Identify which cell holds the provided text, then report its [x, y] central coordinate. 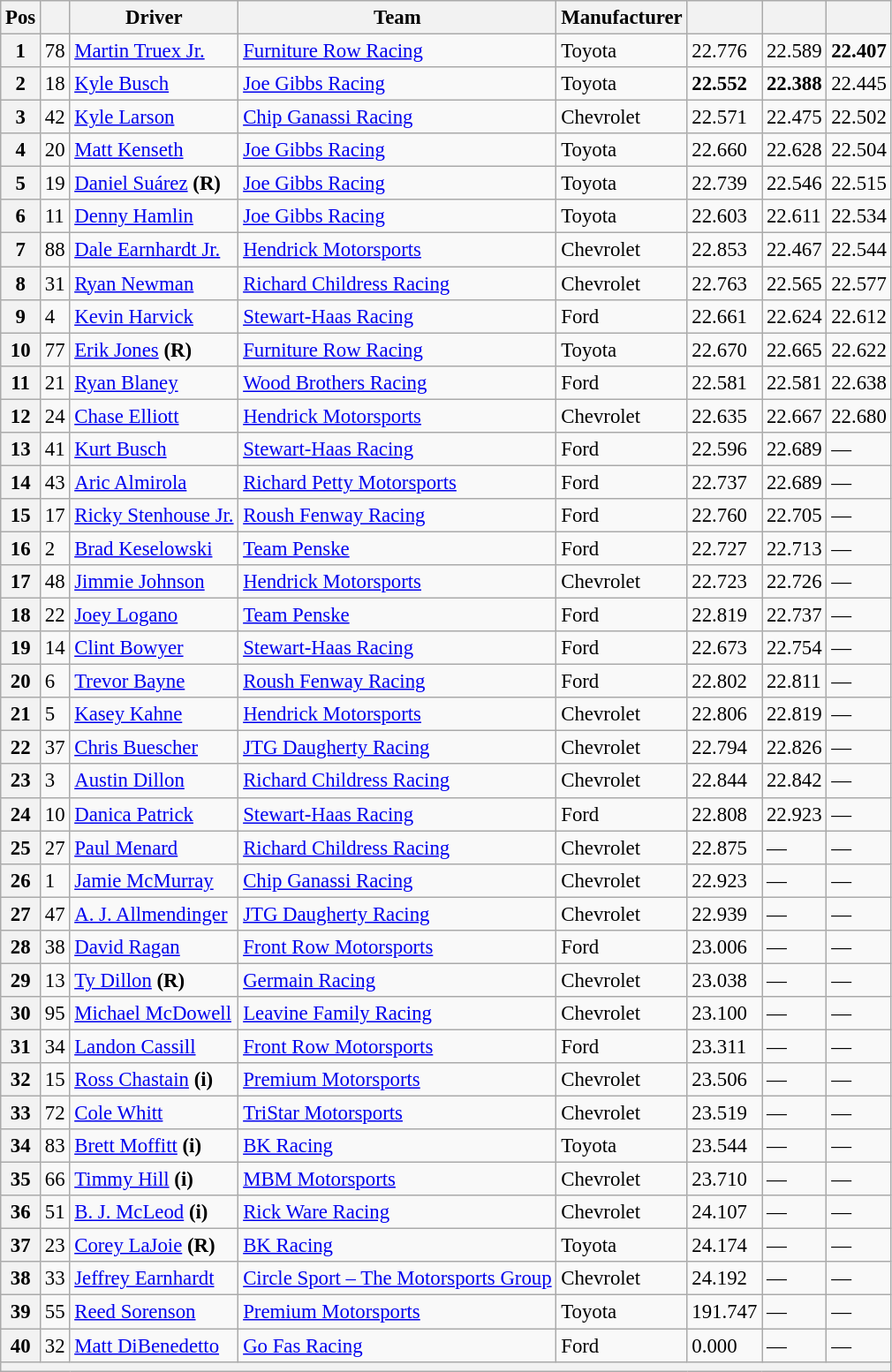
Landon Cassill [154, 1046]
22.811 [795, 682]
Germain Racing [397, 980]
David Ragan [154, 947]
35 [21, 1180]
Brad Keselowski [154, 548]
191.747 [724, 1312]
39 [21, 1312]
Corey LaJoie (R) [154, 1246]
22.667 [795, 416]
Go Fas Racing [397, 1346]
22.802 [724, 682]
Kyle Larson [154, 117]
23.544 [724, 1146]
Martin Truex Jr. [154, 51]
Aric Almirola [154, 482]
22.534 [858, 216]
26 [21, 880]
25 [21, 848]
22.577 [858, 283]
Paul Menard [154, 848]
Kurt Busch [154, 449]
Trevor Bayne [154, 682]
22.596 [724, 449]
Timmy Hill (i) [154, 1180]
Ryan Blaney [154, 382]
22.515 [858, 184]
22.673 [724, 648]
72 [55, 1113]
22.660 [724, 150]
Ryan Newman [154, 283]
Ty Dillon (R) [154, 980]
Circle Sport – The Motorsports Group [397, 1279]
22.661 [724, 316]
22.705 [795, 516]
22.407 [858, 51]
22.504 [858, 150]
30 [21, 1014]
40 [21, 1346]
22.628 [795, 150]
Michael McDowell [154, 1014]
Ricky Stenhouse Jr. [154, 516]
Matt DiBenedetto [154, 1346]
28 [21, 947]
41 [55, 449]
23.100 [724, 1014]
22.842 [795, 781]
Chase Elliott [154, 416]
16 [21, 548]
Driver [154, 18]
Richard Petty Motorsports [397, 482]
Manufacturer [622, 18]
22.475 [795, 117]
22.611 [795, 216]
Brett Moffitt (i) [154, 1146]
22.467 [795, 250]
22.670 [724, 350]
Joey Logano [154, 615]
22.853 [724, 250]
Wood Brothers Racing [397, 382]
22.665 [795, 350]
MBM Motorsports [397, 1180]
43 [55, 482]
Kyle Busch [154, 84]
22.739 [724, 184]
Rick Ware Racing [397, 1212]
66 [55, 1180]
51 [55, 1212]
55 [55, 1312]
9 [21, 316]
Team [397, 18]
0.000 [724, 1346]
22.622 [858, 350]
Cole Whitt [154, 1113]
Austin Dillon [154, 781]
Kasey Kahne [154, 714]
23.311 [724, 1046]
23.006 [724, 947]
22.589 [795, 51]
83 [55, 1146]
95 [55, 1014]
22.552 [724, 84]
22.624 [795, 316]
77 [55, 350]
23.038 [724, 980]
22.603 [724, 216]
24.192 [724, 1279]
Jamie McMurray [154, 880]
22.544 [858, 250]
Jimmie Johnson [154, 582]
22.776 [724, 51]
B. J. McLeod (i) [154, 1212]
24.107 [724, 1212]
Leavine Family Racing [397, 1014]
Chris Buescher [154, 748]
Ross Chastain (i) [154, 1080]
22.612 [858, 316]
24.174 [724, 1246]
TriStar Motorsports [397, 1113]
22.754 [795, 648]
42 [55, 117]
22.826 [795, 748]
Matt Kenseth [154, 150]
22.502 [858, 117]
22.445 [858, 84]
22.680 [858, 416]
22.635 [724, 416]
22.713 [795, 548]
23.519 [724, 1113]
7 [21, 250]
22.760 [724, 516]
29 [21, 980]
22.727 [724, 548]
22.794 [724, 748]
22.875 [724, 848]
22.546 [795, 184]
Jeffrey Earnhardt [154, 1279]
22.565 [795, 283]
Danica Patrick [154, 814]
Clint Bowyer [154, 648]
48 [55, 582]
Daniel Suárez (R) [154, 184]
22.763 [724, 283]
22.388 [795, 84]
Denny Hamlin [154, 216]
22.638 [858, 382]
12 [21, 416]
78 [55, 51]
Pos [21, 18]
22.723 [724, 582]
Erik Jones (R) [154, 350]
22.844 [724, 781]
8 [21, 283]
22.808 [724, 814]
22.806 [724, 714]
47 [55, 914]
22.939 [724, 914]
36 [21, 1212]
23.506 [724, 1080]
22.726 [795, 582]
A. J. Allmendinger [154, 914]
Reed Sorenson [154, 1312]
Dale Earnhardt Jr. [154, 250]
23.710 [724, 1180]
88 [55, 250]
22.571 [724, 117]
Kevin Harvick [154, 316]
